Capture the cell that displays the provided text and extract its [x, y] central coordinate. 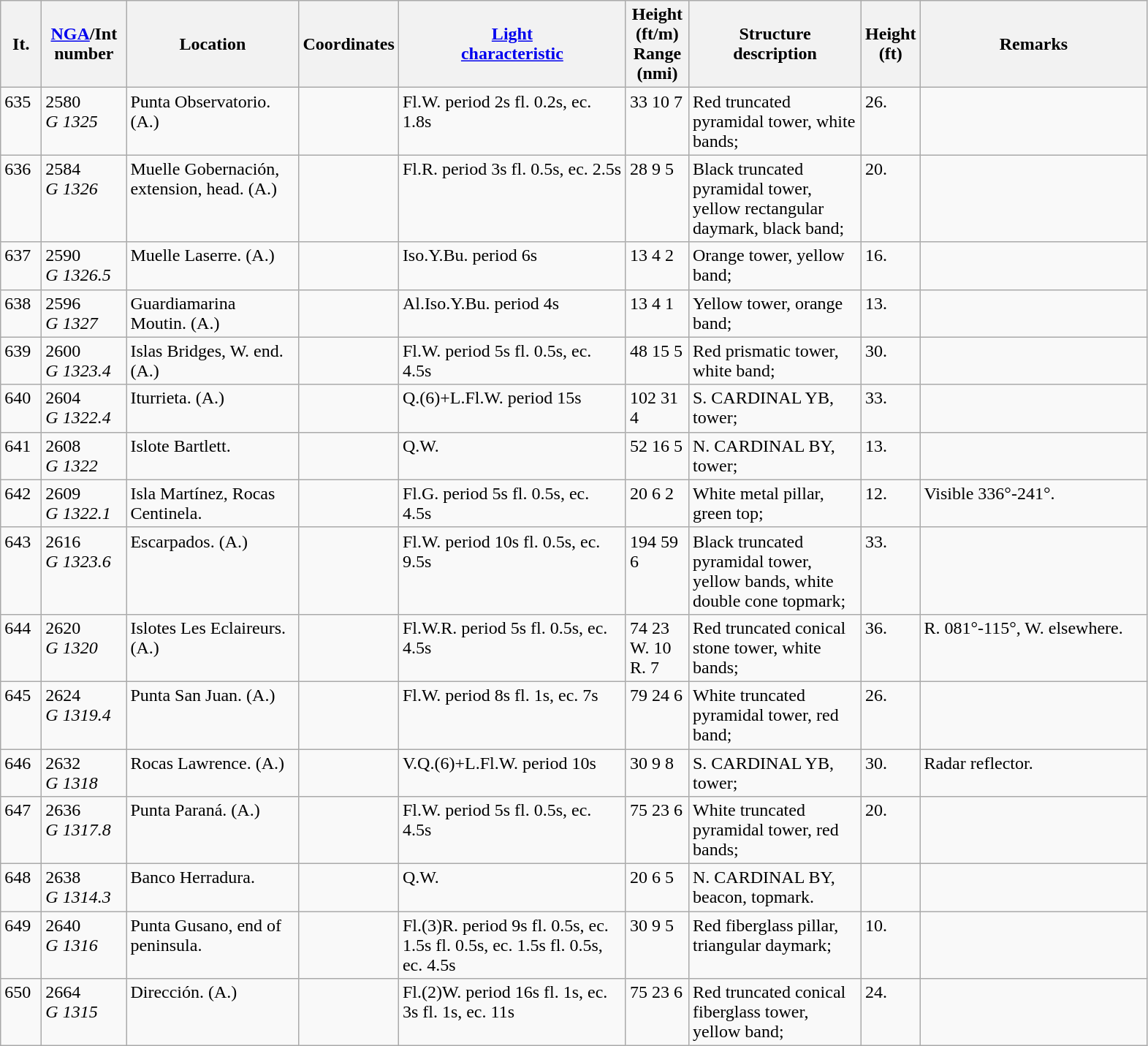
Visible 336°-241°. [1033, 503]
2590G 1326.5 [84, 266]
Q.(6)+L.Fl.W. period 15s [512, 408]
Coordinates [349, 44]
24. [891, 1012]
Radar reflector. [1033, 772]
Iso.Y.Bu. period 6s [512, 266]
It. [21, 44]
NGA/Intnumber [84, 44]
Escarpados. (A.) [213, 570]
White truncated pyramidal tower, red band; [775, 715]
28 9 5 [657, 199]
Red truncated conical fiberglass tower, yellow band; [775, 1012]
640 [21, 408]
Punta Observatorio. (A.) [213, 121]
Islotes Les Eclaireurs. (A.) [213, 648]
Black truncated pyramidal tower, yellow rectangular daymark, black band; [775, 199]
639 [21, 361]
636 [21, 199]
Al.Iso.Y.Bu. period 4s [512, 313]
649 [21, 945]
20 6 2 [657, 503]
Yellow tower, orange band; [775, 313]
Isla Martínez, Rocas Centinela. [213, 503]
102 31 4 [657, 408]
Muelle Gobernación, extension, head. (A.) [213, 199]
642 [21, 503]
2584G 1326 [84, 199]
637 [21, 266]
Iturrieta. (A.) [213, 408]
52 16 5 [657, 456]
641 [21, 456]
194 59 6 [657, 570]
644 [21, 648]
2600G 1323.4 [84, 361]
10. [891, 945]
2638G 1314.3 [84, 887]
2664G 1315 [84, 1012]
2624G 1319.4 [84, 715]
20 6 5 [657, 887]
Fl.W.R. period 5s fl. 0.5s, ec. 4.5s [512, 648]
74 23 W. 10 R. 7 [657, 648]
Structuredescription [775, 44]
2609G 1322.1 [84, 503]
Punta Gusano, end of peninsula. [213, 945]
Fl.W. period 10s fl. 0.5s, ec. 9.5s [512, 570]
Red truncated conical stone tower, white bands; [775, 648]
Fl.W. period 2s fl. 0.2s, ec. 1.8s [512, 121]
2640G 1316 [84, 945]
Rocas Lawrence. (A.) [213, 772]
White truncated pyramidal tower, red bands; [775, 830]
638 [21, 313]
2636G 1317.8 [84, 830]
N. CARDINAL BY, tower; [775, 456]
Fl.(2)W. period 16s fl. 1s, ec. 3s fl. 1s, ec. 11s [512, 1012]
Fl.G. period 5s fl. 0.5s, ec. 4.5s [512, 503]
48 15 5 [657, 361]
30 9 8 [657, 772]
2620G 1320 [84, 648]
33 10 7 [657, 121]
30 9 5 [657, 945]
2580G 1325 [84, 121]
646 [21, 772]
650 [21, 1012]
Red truncated pyramidal tower, white bands; [775, 121]
Red prismatic tower, white band; [775, 361]
Red fiberglass pillar, triangular daymark; [775, 945]
2596G 1327 [84, 313]
2616G 1323.6 [84, 570]
36. [891, 648]
2604G 1322.4 [84, 408]
Fl.W. period 8s fl. 1s, ec. 7s [512, 715]
V.Q.(6)+L.Fl.W. period 10s [512, 772]
645 [21, 715]
13 4 1 [657, 313]
643 [21, 570]
648 [21, 887]
Islote Bartlett. [213, 456]
Punta Paraná. (A.) [213, 830]
Muelle Laserre. (A.) [213, 266]
N. CARDINAL BY, beacon, topmark. [775, 887]
79 24 6 [657, 715]
Fl.(3)R. period 9s fl. 0.5s, ec. 1.5s fl. 0.5s, ec. 1.5s fl. 0.5s, ec. 4.5s [512, 945]
R. 081°-115°, W. elsewhere. [1033, 648]
Punta San Juan. (A.) [213, 715]
Islas Bridges, W. end. (A.) [213, 361]
2632G 1318 [84, 772]
Location [213, 44]
Height (ft/m)Range (nmi) [657, 44]
Dirección. (A.) [213, 1012]
White metal pillar, green top; [775, 503]
12. [891, 503]
2608G 1322 [84, 456]
Fl.R. period 3s fl. 0.5s, ec. 2.5s [512, 199]
635 [21, 121]
13 4 2 [657, 266]
647 [21, 830]
Black truncated pyramidal tower, yellow bands, white double cone topmark; [775, 570]
16. [891, 266]
Height (ft) [891, 44]
Banco Herradura. [213, 887]
Lightcharacteristic [512, 44]
Remarks [1033, 44]
Guardiamarina Moutin. (A.) [213, 313]
Orange tower, yellow band; [775, 266]
